Scan for the cell matching the given text and deliver its [X, Y] coordinate at center. 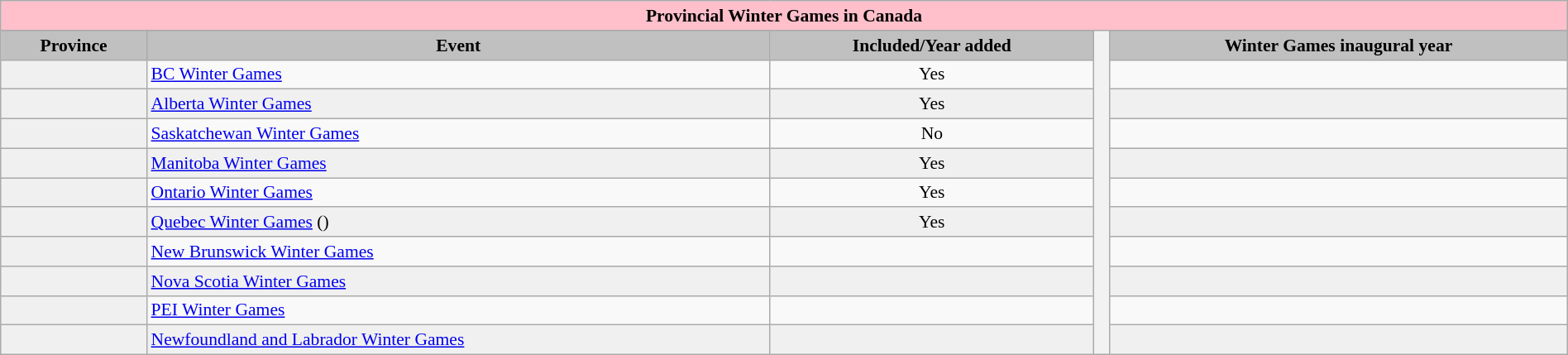
New Brunswick Winter Games [458, 252]
Quebec Winter Games () [458, 223]
Nova Scotia Winter Games [458, 281]
Saskatchewan Winter Games [458, 134]
No [932, 134]
Winter Games inaugural year [1339, 46]
Provincial Winter Games in Canada [784, 16]
BC Winter Games [458, 74]
Included/Year added [932, 46]
Event [458, 46]
Alberta Winter Games [458, 104]
Province [74, 46]
Manitoba Winter Games [458, 163]
Ontario Winter Games [458, 193]
Newfoundland and Labrador Winter Games [458, 340]
PEI Winter Games [458, 310]
